Return the [X, Y] coordinate for the center point of the cell that contains the specified text.  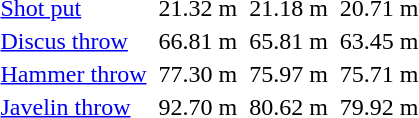
75.97 m [289, 74]
77.30 m [198, 74]
65.81 m [289, 41]
66.81 m [198, 41]
